Provide the [X, Y] coordinate of the cell's center where the given text is located.  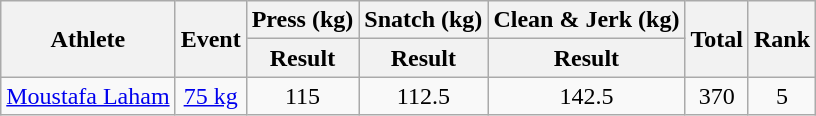
142.5 [586, 96]
Moustafa Laham [88, 96]
115 [302, 96]
112.5 [424, 96]
Rank [782, 39]
Event [210, 39]
Snatch (kg) [424, 20]
5 [782, 96]
Athlete [88, 39]
370 [717, 96]
75 kg [210, 96]
Total [717, 39]
Press (kg) [302, 20]
Clean & Jerk (kg) [586, 20]
